Scan for the cell matching the given text and deliver its (x, y) coordinate at center. 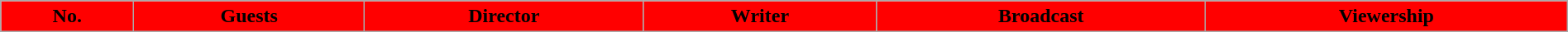
Director (504, 16)
Broadcast (1041, 16)
Writer (760, 16)
No. (68, 16)
Guests (250, 16)
Viewership (1387, 16)
